Determine the [X, Y] coordinate at the center of the cell enclosing the given text.  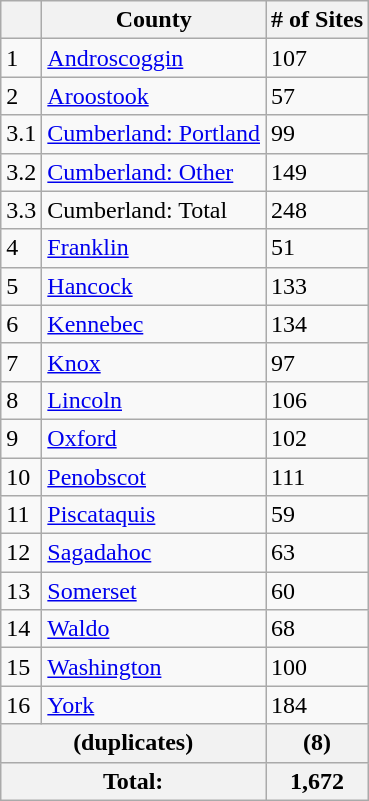
248 [318, 210]
1,672 [318, 781]
134 [318, 324]
8 [22, 400]
Piscataquis [154, 515]
Aroostook [154, 96]
Waldo [154, 629]
13 [22, 591]
11 [22, 515]
106 [318, 400]
1 [22, 58]
Lincoln [154, 400]
Hancock [154, 286]
Sagadahoc [154, 553]
133 [318, 286]
9 [22, 438]
3.1 [22, 134]
99 [318, 134]
Cumberland: Total [154, 210]
Washington [154, 667]
York [154, 705]
Franklin [154, 248]
6 [22, 324]
184 [318, 705]
16 [22, 705]
Kennebec [154, 324]
7 [22, 362]
(duplicates) [134, 743]
5 [22, 286]
111 [318, 477]
Somerset [154, 591]
149 [318, 172]
4 [22, 248]
63 [318, 553]
10 [22, 477]
Cumberland: Other [154, 172]
68 [318, 629]
2 [22, 96]
59 [318, 515]
60 [318, 591]
15 [22, 667]
51 [318, 248]
3.2 [22, 172]
Knox [154, 362]
57 [318, 96]
(8) [318, 743]
Oxford [154, 438]
14 [22, 629]
12 [22, 553]
100 [318, 667]
County [154, 20]
3.3 [22, 210]
Cumberland: Portland [154, 134]
Total: [134, 781]
97 [318, 362]
107 [318, 58]
Androscoggin [154, 58]
# of Sites [318, 20]
102 [318, 438]
Penobscot [154, 477]
